Search for the cell housing the specified text and yield its [X, Y] center coordinate. 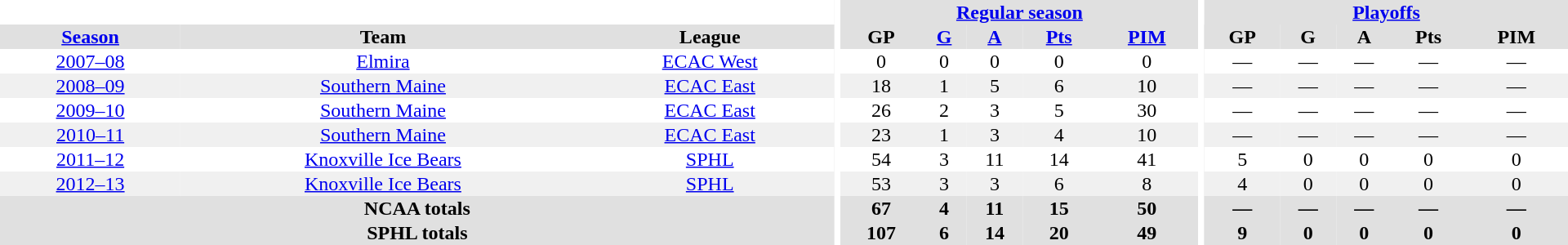
54 [880, 159]
Playoffs [1387, 12]
League [710, 37]
15 [1058, 208]
Elmira [383, 61]
Regular season [1019, 12]
107 [880, 233]
18 [880, 86]
ECAC West [710, 61]
8 [1147, 184]
20 [1058, 233]
2 [944, 110]
SPHL totals [417, 233]
2010–11 [90, 135]
9 [1242, 233]
30 [1147, 110]
2011–12 [90, 159]
Team [383, 37]
26 [880, 110]
67 [880, 208]
2008–09 [90, 86]
53 [880, 184]
Season [90, 37]
NCAA totals [417, 208]
2007–08 [90, 61]
2012–13 [90, 184]
50 [1147, 208]
2009–10 [90, 110]
41 [1147, 159]
23 [880, 135]
49 [1147, 233]
